Locate the cell with the specified text and output its [X, Y] center coordinate. 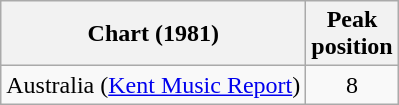
Chart (1981) [154, 34]
Australia (Kent Music Report) [154, 85]
8 [352, 85]
Peakposition [352, 34]
